Return [X, Y] of the center of cell containing provided text 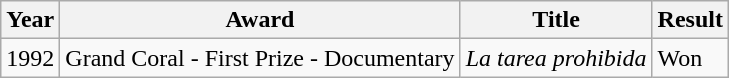
Grand Coral - First Prize - Documentary [260, 58]
Year [30, 20]
Result [690, 20]
Award [260, 20]
Won [690, 58]
1992 [30, 58]
Title [556, 20]
La tarea prohibida [556, 58]
